Search for the cell housing the specified text and yield its [x, y] center coordinate. 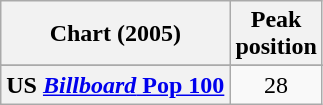
28 [276, 85]
US Billboard Pop 100 [116, 85]
Peakposition [276, 34]
Chart (2005) [116, 34]
